Provide the (x, y) coordinate of the cell's center where the given text is located.  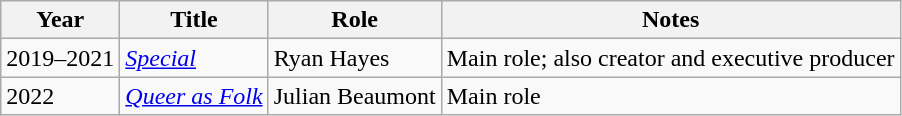
2019–2021 (60, 58)
Notes (670, 20)
Special (194, 58)
Julian Beaumont (354, 96)
Role (354, 20)
2022 (60, 96)
Title (194, 20)
Main role (670, 96)
Ryan Hayes (354, 58)
Queer as Folk (194, 96)
Year (60, 20)
Main role; also creator and executive producer (670, 58)
